For the text-containing cell, return its midpoint in [X, Y] coordinate format. 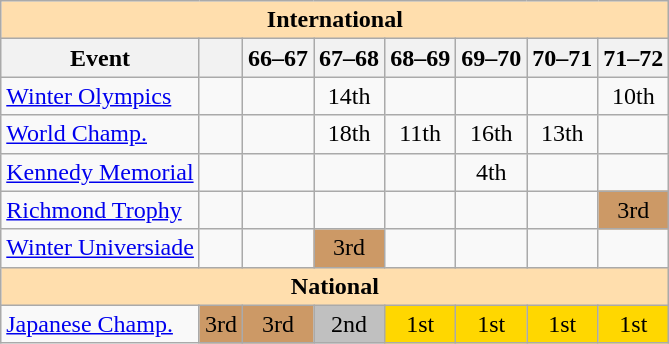
Japanese Champ. [100, 324]
70–71 [562, 58]
66–67 [278, 58]
Event [100, 58]
Richmond Trophy [100, 210]
18th [350, 134]
16th [492, 134]
10th [634, 96]
71–72 [634, 58]
69–70 [492, 58]
13th [562, 134]
International [335, 20]
World Champ. [100, 134]
67–68 [350, 58]
National [335, 286]
Kennedy Memorial [100, 172]
11th [420, 134]
4th [492, 172]
Winter Universiade [100, 248]
2nd [350, 324]
68–69 [420, 58]
Winter Olympics [100, 96]
14th [350, 96]
